Pinpoint the cell where the given text exists, returning its (X, Y) midpoint coordinate. 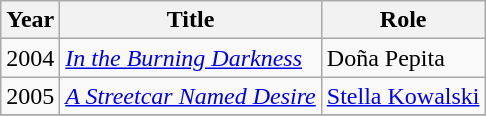
Year (30, 20)
A Streetcar Named Desire (190, 96)
Role (403, 20)
Title (190, 20)
2005 (30, 96)
Stella Kowalski (403, 96)
In the Burning Darkness (190, 58)
Doña Pepita (403, 58)
2004 (30, 58)
